Return [X, Y] of the center of cell containing provided text 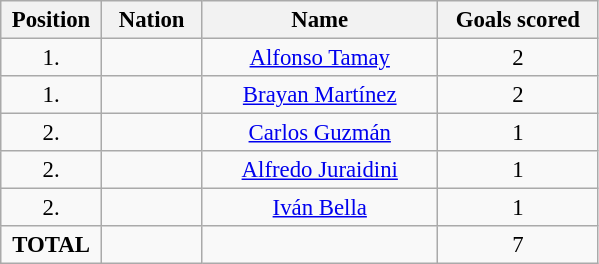
TOTAL [52, 245]
7 [518, 245]
Position [52, 20]
Name [320, 20]
Nation [152, 20]
Goals scored [518, 20]
Brayan Martínez [320, 95]
Alfonso Tamay [320, 58]
Iván Bella [320, 208]
Carlos Guzmán [320, 133]
Alfredo Juraidini [320, 170]
